Capture the cell that displays the provided text and extract its [X, Y] central coordinate. 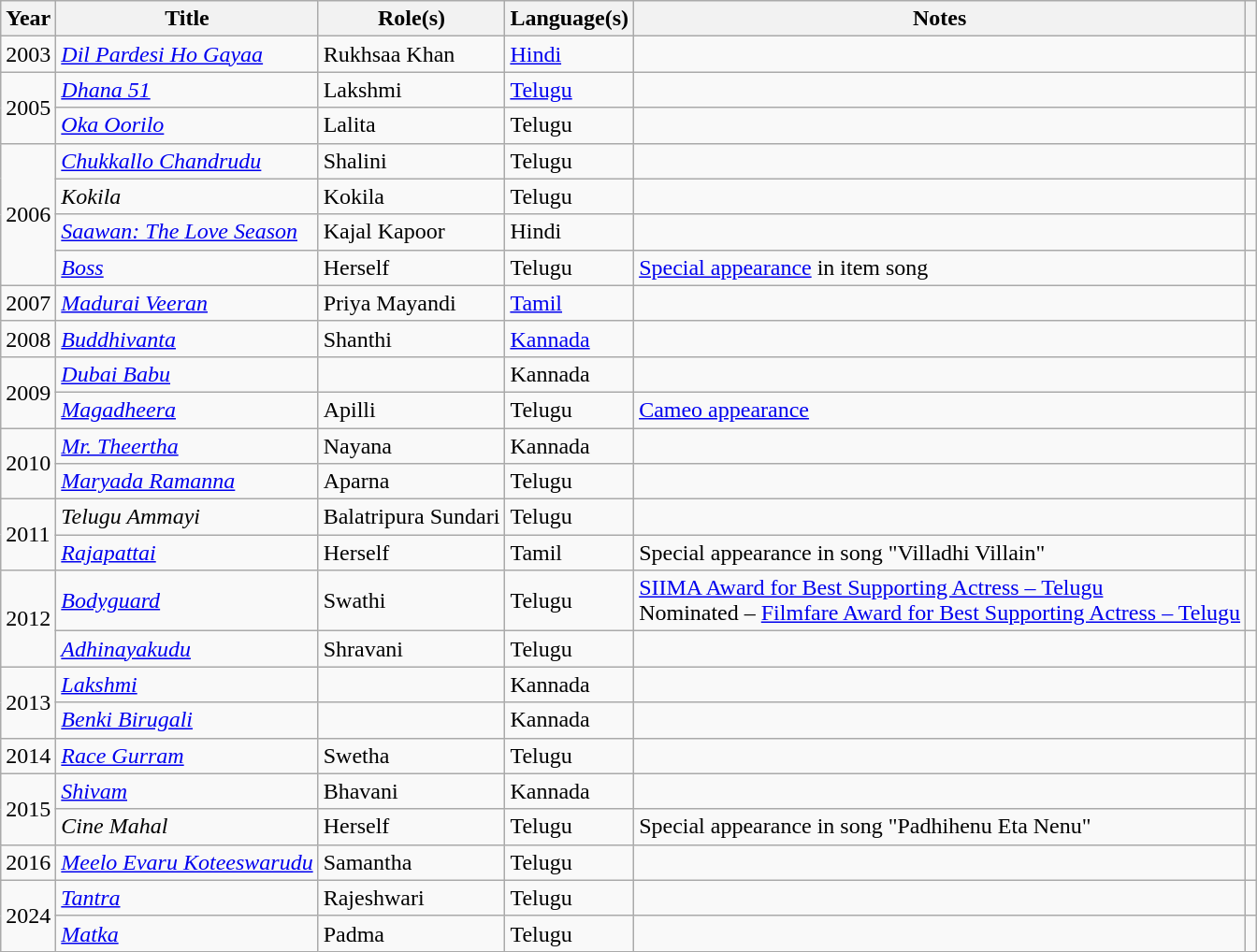
Rajeshwari [412, 898]
2005 [28, 108]
Shivam [187, 791]
Priya Mayandi [412, 303]
Benki Birugali [187, 720]
Title [187, 19]
Special appearance in song "Padhihenu Eta Nenu" [940, 827]
2013 [28, 702]
2014 [28, 756]
Padma [412, 933]
2009 [28, 392]
Oka Oorilo [187, 125]
2012 [28, 619]
Boss [187, 267]
2015 [28, 809]
Meelo Evaru Koteeswarudu [187, 862]
Mr. Theertha [187, 446]
Role(s) [412, 19]
Year [28, 19]
Language(s) [570, 19]
Race Gurram [187, 756]
Rukhsaa Khan [412, 54]
Shalini [412, 161]
2016 [28, 862]
Dil Pardesi Ho Gayaa [187, 54]
Balatripura Sundari [412, 517]
Shravani [412, 649]
2010 [28, 464]
Dubai Babu [187, 374]
Cameo appearance [940, 410]
Swetha [412, 756]
Matka [187, 933]
Adhinayakudu [187, 649]
Notes [940, 19]
Lalita [412, 125]
Samantha [412, 862]
2008 [28, 339]
Tantra [187, 898]
Shanthi [412, 339]
Madurai Veeran [187, 303]
Apilli [412, 410]
Special appearance in song "Villadhi Villain" [940, 553]
Telugu Ammayi [187, 517]
Bhavani [412, 791]
Rajapattai [187, 553]
Chukkallo Chandrudu [187, 161]
2003 [28, 54]
Kajal Kapoor [412, 232]
Aparna [412, 482]
Cine Mahal [187, 827]
2006 [28, 214]
2007 [28, 303]
Nayana [412, 446]
2024 [28, 916]
Maryada Ramanna [187, 482]
Bodyguard [187, 600]
Buddhivanta [187, 339]
Swathi [412, 600]
Magadheera [187, 410]
Saawan: The Love Season [187, 232]
Special appearance in item song [940, 267]
SIIMA Award for Best Supporting Actress – TeluguNominated – Filmfare Award for Best Supporting Actress – Telugu [940, 600]
2011 [28, 535]
Dhana 51 [187, 90]
